Identify which cell holds the provided text, then report its (X, Y) central coordinate. 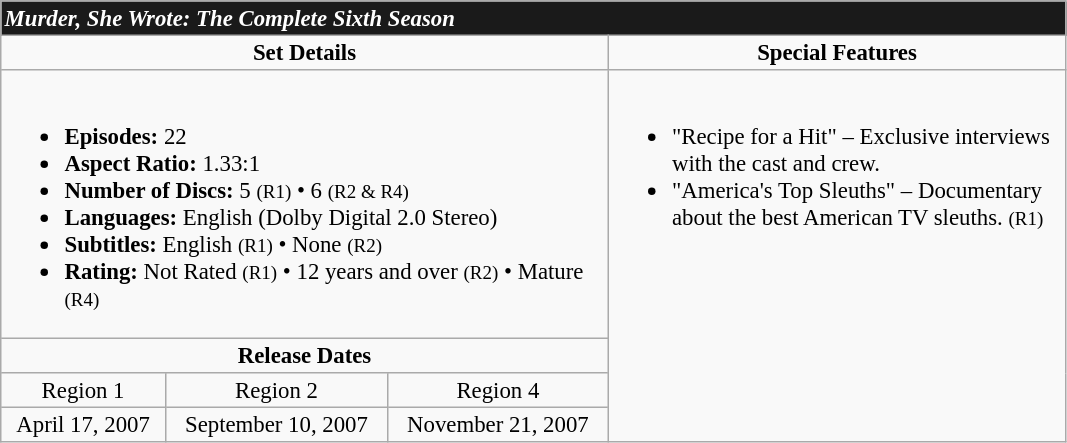
Special Features (837, 52)
Region 1 (84, 390)
Release Dates (305, 356)
Murder, She Wrote: The Complete Sixth Season (534, 18)
Region 2 (276, 390)
April 17, 2007 (84, 425)
Set Details (305, 52)
September 10, 2007 (276, 425)
Region 4 (498, 390)
"Recipe for a Hit" – Exclusive interviews with the cast and crew."America's Top Sleuths" – Documentary about the best American TV sleuths. (R1) (837, 256)
November 21, 2007 (498, 425)
